Return [x, y] of the center of cell containing provided text 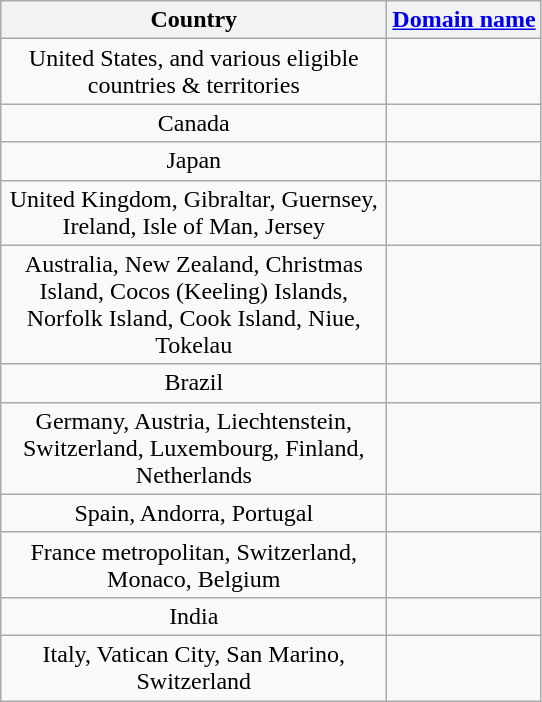
Domain name [464, 20]
Australia, New Zealand, Christmas Island, Cocos (Keeling) Islands, Norfolk Island, Cook Island, Niue, Tokelau [194, 304]
France metropolitan, Switzerland, Monaco, Belgium [194, 564]
United Kingdom, Gibraltar, Guernsey, Ireland, Isle of Man, Jersey [194, 212]
Spain, Andorra, Portugal [194, 513]
Country [194, 20]
Brazil [194, 383]
Germany, Austria, Liechtenstein, Switzerland, Luxembourg, Finland, Netherlands [194, 448]
Japan [194, 161]
United States, and various eligible countries & territories [194, 72]
Italy, Vatican City, San Marino, Switzerland [194, 668]
Canada [194, 123]
India [194, 616]
